Search for the cell housing the specified text and yield its (x, y) center coordinate. 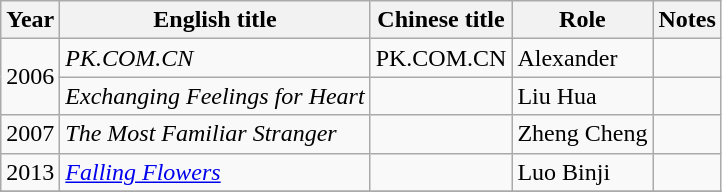
2013 (30, 172)
Liu Hua (582, 96)
2007 (30, 134)
Notes (687, 20)
Zheng Cheng (582, 134)
English title (215, 20)
Year (30, 20)
Exchanging Feelings for Heart (215, 96)
Luo Binji (582, 172)
The Most Familiar Stranger (215, 134)
Alexander (582, 58)
Role (582, 20)
Chinese title (441, 20)
2006 (30, 77)
Falling Flowers (215, 172)
